Pinpoint the cell where the given text exists, returning its [X, Y] midpoint coordinate. 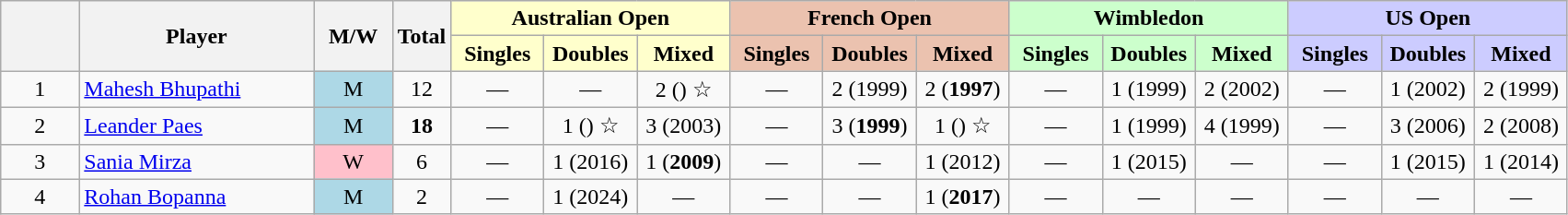
2 (2008) [1521, 125]
3 (1999) [869, 125]
12 [422, 90]
18 [422, 125]
French Open [869, 18]
3 (2003) [683, 125]
Mahesh Bhupathi [197, 90]
4 [41, 197]
1 [41, 90]
2 () ☆ [683, 90]
1 (2012) [963, 161]
1 (2009) [683, 161]
3 [41, 161]
Player [197, 36]
Total [422, 36]
2 (2002) [1241, 90]
1 (2016) [591, 161]
US Open [1427, 18]
Sania Mirza [197, 161]
Australian Open [591, 18]
M/W [354, 36]
Rohan Bopanna [197, 197]
Wimbledon [1149, 18]
1 (2014) [1521, 161]
2 (1997) [963, 90]
6 [422, 161]
1 (2002) [1427, 90]
4 (1999) [1241, 125]
Leander Paes [197, 125]
1 (2024) [591, 197]
W [354, 161]
3 (2006) [1427, 125]
1 (2017) [963, 197]
